Return the [X, Y] coordinate for the center point of the cell that contains the specified text.  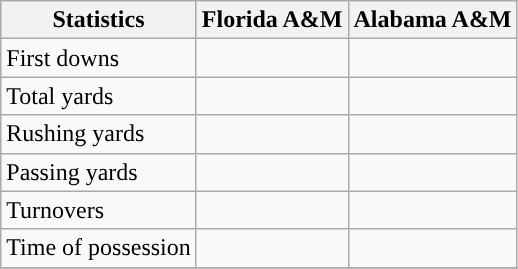
Passing yards [99, 172]
Statistics [99, 20]
Florida A&M [272, 20]
Turnovers [99, 210]
Alabama A&M [432, 20]
First downs [99, 58]
Time of possession [99, 248]
Rushing yards [99, 134]
Total yards [99, 96]
